Capture the cell that displays the provided text and extract its [X, Y] central coordinate. 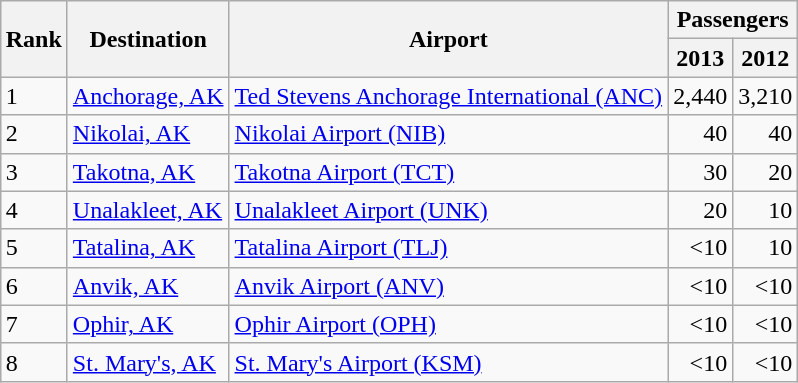
Ophir, AK [148, 324]
Nikolai Airport (NIB) [448, 134]
Takotna Airport (TCT) [448, 172]
Ophir Airport (OPH) [448, 324]
Destination [148, 39]
Airport [448, 39]
2,440 [700, 96]
St. Mary's, AK [148, 362]
Anvik, AK [148, 286]
Unalakleet, AK [148, 210]
Tatalina Airport (TLJ) [448, 248]
5 [34, 248]
Unalakleet Airport (UNK) [448, 210]
Rank [34, 39]
30 [700, 172]
8 [34, 362]
2012 [766, 58]
Anvik Airport (ANV) [448, 286]
2 [34, 134]
Takotna, AK [148, 172]
1 [34, 96]
2013 [700, 58]
St. Mary's Airport (KSM) [448, 362]
Ted Stevens Anchorage International (ANC) [448, 96]
3 [34, 172]
Anchorage, AK [148, 96]
Nikolai, AK [148, 134]
6 [34, 286]
Passengers [733, 20]
Tatalina, AK [148, 248]
3,210 [766, 96]
4 [34, 210]
7 [34, 324]
